Extract the (X, Y) coordinate from the center of the cell holding the provided text.  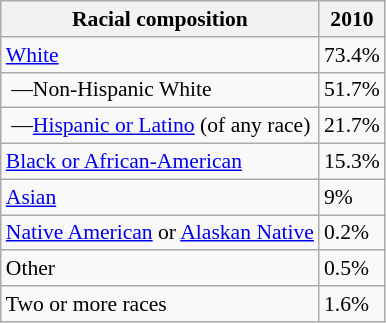
0.5% (352, 269)
Native American or Alaskan Native (160, 233)
White (160, 55)
—Hispanic or Latino (of any race) (160, 126)
—Non-Hispanic White (160, 90)
0.2% (352, 233)
Black or African-American (160, 162)
2010 (352, 19)
51.7% (352, 90)
Other (160, 269)
15.3% (352, 162)
Two or more races (160, 304)
Asian (160, 197)
1.6% (352, 304)
73.4% (352, 55)
21.7% (352, 126)
Racial composition (160, 19)
9% (352, 197)
